From the cell containing the given text, extract its center point as (x, y) coordinate. 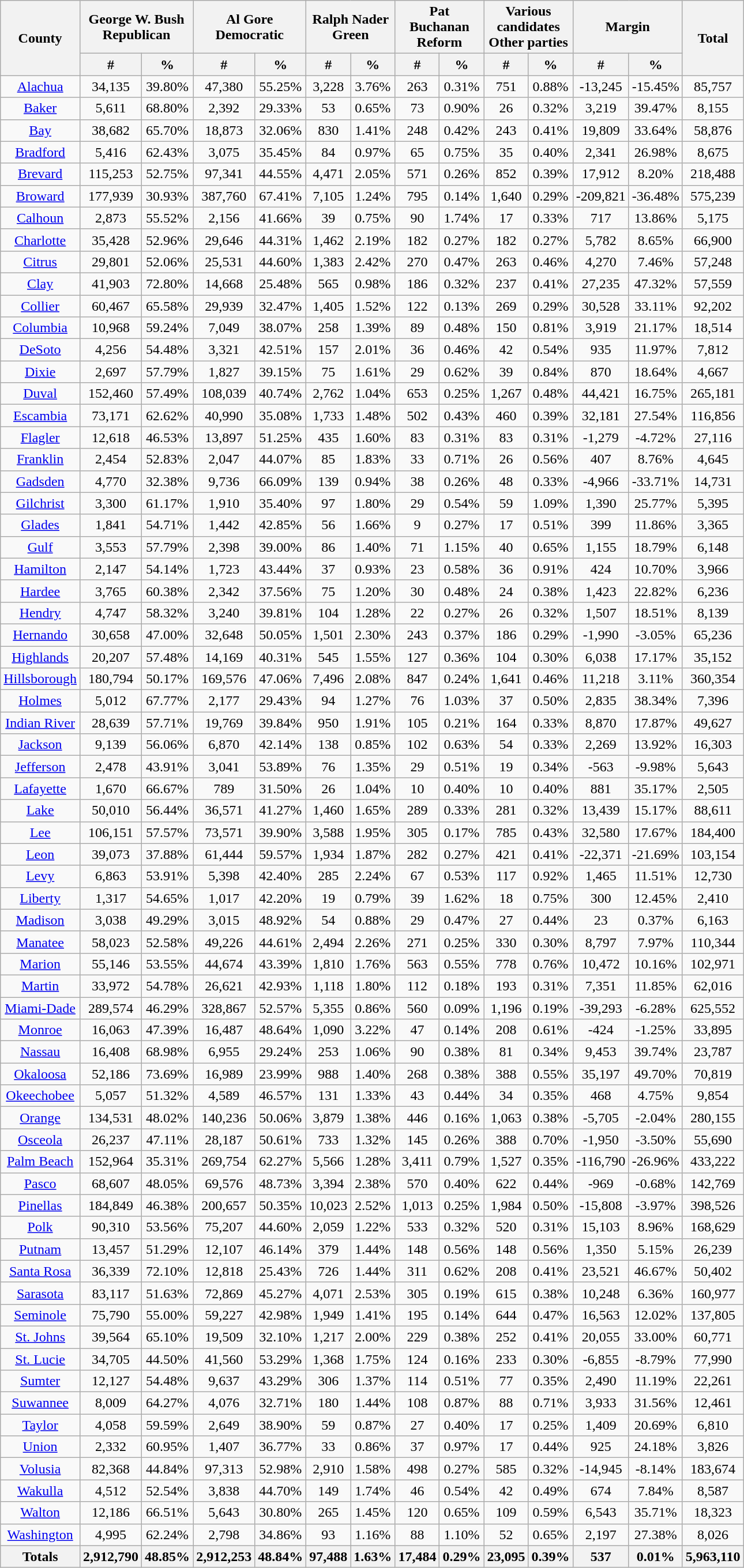
0.17% (461, 832)
16,487 (224, 1030)
13.92% (655, 745)
164 (506, 723)
29,801 (111, 262)
Seminole (40, 1315)
12.02% (655, 1315)
-3.97% (655, 1205)
0.63% (461, 745)
1,949 (329, 1315)
39.00% (280, 547)
50,402 (713, 1271)
38.07% (280, 328)
3,041 (224, 767)
2.01% (373, 350)
40.31% (280, 657)
9,736 (224, 481)
8,155 (713, 108)
12,461 (713, 1403)
233 (506, 1359)
93 (329, 1535)
8,797 (601, 942)
48.05% (167, 1183)
7,351 (601, 986)
17.17% (655, 657)
44.55% (280, 174)
1,350 (601, 1249)
Okeechobee (40, 1096)
282 (418, 854)
-22,371 (601, 854)
0.93% (373, 569)
Walton (40, 1513)
48.73% (280, 1183)
1.61% (373, 372)
16,303 (713, 745)
65,236 (713, 635)
3,219 (601, 108)
2,398 (224, 547)
537 (601, 1556)
Jackson (40, 745)
1.62% (461, 898)
44,674 (224, 964)
2,762 (329, 394)
46 (418, 1491)
12,818 (224, 1271)
48.02% (167, 1118)
68.98% (167, 1052)
53 (329, 108)
1.58% (373, 1469)
46.29% (167, 1008)
50.06% (280, 1118)
2,912,790 (111, 1556)
2.52% (373, 1205)
55.25% (280, 86)
0.76% (550, 964)
545 (329, 657)
18.79% (655, 547)
46.53% (167, 438)
1.75% (373, 1359)
2,177 (224, 701)
2.53% (373, 1293)
58,876 (713, 130)
55,690 (713, 1140)
44.07% (280, 459)
563 (418, 964)
0.81% (550, 328)
8.76% (655, 459)
330 (506, 942)
0.36% (461, 657)
5,175 (713, 218)
1,442 (224, 525)
67.77% (167, 701)
32.47% (280, 306)
4,667 (713, 372)
53.55% (167, 964)
Pinellas (40, 1205)
674 (601, 1491)
52.58% (167, 942)
Levy (40, 876)
1.95% (373, 832)
8,139 (713, 613)
-15.45% (655, 86)
Ralph NaderGreen (351, 27)
Collier (40, 306)
30,658 (111, 635)
1.03% (461, 701)
533 (418, 1227)
1,390 (601, 503)
16.75% (655, 394)
35.31% (167, 1162)
795 (418, 196)
39,073 (111, 854)
29,939 (224, 306)
39.80% (167, 86)
11.97% (655, 350)
90,310 (111, 1227)
50,010 (111, 811)
3,826 (713, 1447)
8.96% (655, 1227)
1.20% (373, 591)
117 (506, 876)
1,841 (111, 525)
54.14% (167, 569)
47.00% (167, 635)
3,838 (224, 1491)
10,023 (329, 1205)
7,396 (713, 701)
60,771 (713, 1337)
184,849 (111, 1205)
1.48% (373, 416)
33,972 (111, 986)
24.18% (655, 1447)
1,934 (329, 854)
46.38% (167, 1205)
52 (506, 1535)
12,730 (713, 876)
38,682 (111, 130)
-116,790 (601, 1162)
51.25% (280, 438)
12,618 (111, 438)
2,494 (329, 942)
Lake (40, 811)
6,955 (224, 1052)
65.58% (167, 306)
114 (418, 1381)
11.51% (655, 876)
8,026 (713, 1535)
1,118 (329, 986)
16,408 (111, 1052)
26,239 (713, 1249)
37.88% (167, 854)
1.52% (373, 306)
-9.98% (655, 767)
62.24% (167, 1535)
Taylor (40, 1425)
George W. BushRepublican (136, 27)
46.67% (655, 1271)
57.71% (167, 723)
2,454 (111, 459)
1,155 (601, 547)
40 (506, 547)
1,267 (506, 394)
1,317 (111, 898)
32.38% (167, 481)
183,674 (713, 1469)
86 (329, 547)
2,490 (601, 1381)
97,488 (329, 1556)
Martin (40, 986)
5.15% (655, 1249)
360,354 (713, 679)
73,571 (224, 832)
565 (329, 284)
270 (418, 262)
269 (506, 306)
54.65% (167, 898)
55.52% (167, 218)
17,484 (418, 1556)
446 (418, 1118)
6,863 (111, 876)
69,576 (224, 1183)
116,856 (713, 416)
145 (418, 1140)
39.81% (280, 613)
152,460 (111, 394)
311 (418, 1271)
26.98% (655, 152)
4,471 (329, 174)
68,607 (111, 1183)
106,151 (111, 832)
-209,821 (601, 196)
253 (329, 1052)
5,395 (713, 503)
Hernando (40, 635)
2,059 (329, 1227)
89 (418, 328)
10,968 (111, 328)
1.87% (373, 854)
2,269 (601, 745)
31.56% (655, 1403)
1.35% (373, 767)
35.17% (655, 789)
35.45% (280, 152)
Santa Rosa (40, 1271)
3,966 (713, 569)
8,009 (111, 1403)
3,933 (601, 1403)
726 (329, 1271)
97,341 (224, 174)
33.64% (655, 130)
1.09% (550, 503)
59.59% (167, 1425)
-6.28% (655, 1008)
83,117 (111, 1293)
61.17% (167, 503)
3,321 (224, 350)
6,038 (601, 657)
85 (329, 459)
1.38% (373, 1118)
140,236 (224, 1118)
157 (329, 350)
41,560 (224, 1359)
1,423 (601, 591)
Lafayette (40, 789)
2,410 (713, 898)
75,207 (224, 1227)
778 (506, 964)
8.20% (655, 174)
30,528 (601, 306)
17.87% (655, 723)
42.93% (280, 986)
16,063 (111, 1030)
43.91% (167, 767)
37.56% (280, 591)
1,501 (329, 635)
237 (506, 284)
2,147 (111, 569)
15,103 (601, 1227)
1,409 (601, 1425)
4,770 (111, 481)
7.84% (655, 1491)
2.42% (373, 262)
110,344 (713, 942)
193 (506, 986)
2.30% (373, 635)
1.37% (373, 1381)
379 (329, 1249)
57.57% (167, 832)
3,919 (601, 328)
271 (418, 942)
18,873 (224, 130)
2.08% (373, 679)
44.61% (280, 942)
42.20% (280, 898)
615 (506, 1293)
Baker (40, 108)
387,760 (224, 196)
Totals (40, 1556)
1.91% (373, 723)
-1,279 (601, 438)
Gadsden (40, 481)
33.00% (655, 1337)
137,805 (713, 1315)
57.49% (167, 394)
46.57% (280, 1096)
Total (713, 38)
502 (418, 416)
560 (418, 1008)
280,155 (713, 1118)
DeSoto (40, 350)
142,769 (713, 1183)
-26.96% (655, 1162)
42.40% (280, 876)
40,990 (224, 416)
73,171 (111, 416)
75,790 (111, 1315)
19,769 (224, 723)
399 (601, 525)
398,526 (713, 1205)
Gulf (40, 547)
6,163 (713, 920)
Charlotte (40, 240)
-39,293 (601, 1008)
328,867 (224, 1008)
1,013 (418, 1205)
36.77% (280, 1447)
32.10% (280, 1337)
55,146 (111, 964)
1.16% (373, 1535)
18 (506, 898)
2,197 (601, 1535)
0.84% (550, 372)
65 (418, 152)
Pasco (40, 1183)
42.51% (280, 350)
Polk (40, 1227)
1,527 (506, 1162)
47.06% (280, 679)
1,383 (329, 262)
789 (224, 789)
0.13% (461, 306)
4,270 (601, 262)
1,827 (224, 372)
8,587 (713, 1491)
34.86% (280, 1535)
2,798 (224, 1535)
4,256 (111, 350)
1,017 (224, 898)
Dixie (40, 372)
102,971 (713, 964)
14,668 (224, 284)
-33.71% (655, 481)
571 (418, 174)
0.70% (550, 1140)
60.38% (167, 591)
30.93% (167, 196)
Citrus (40, 262)
12.45% (655, 898)
5,416 (111, 152)
0.98% (373, 284)
460 (506, 416)
Broward (40, 196)
38.34% (655, 701)
42.85% (280, 525)
22,261 (713, 1381)
35,152 (713, 657)
Osceola (40, 1140)
48.92% (280, 920)
1.10% (461, 1535)
13,439 (601, 811)
18.51% (655, 613)
43 (418, 1096)
1.24% (373, 196)
2,478 (111, 767)
Various candidatesOther parties (528, 27)
72.10% (167, 1271)
6,236 (713, 591)
1,465 (601, 876)
1.06% (373, 1052)
1,217 (329, 1337)
152,964 (111, 1162)
258 (329, 328)
Liberty (40, 898)
-15,808 (601, 1205)
St. Johns (40, 1337)
32,181 (601, 416)
1.60% (373, 438)
102 (418, 745)
306 (329, 1381)
Sumter (40, 1381)
Marion (40, 964)
73 (418, 108)
717 (601, 218)
200,657 (224, 1205)
53.91% (167, 876)
20,207 (111, 657)
48.84% (280, 1556)
57.48% (167, 657)
622 (506, 1183)
52.96% (167, 240)
32,580 (601, 832)
10.70% (655, 569)
33.11% (655, 306)
4,058 (111, 1425)
4,512 (111, 1491)
29.33% (280, 108)
Glades (40, 525)
108 (418, 1403)
12,186 (111, 1513)
Volusia (40, 1469)
Clay (40, 284)
44.50% (167, 1359)
2.38% (373, 1183)
49.29% (167, 920)
Pat BuchananReform (439, 27)
Manatee (40, 942)
988 (329, 1074)
433,222 (713, 1162)
29.43% (280, 701)
84 (329, 152)
4,589 (224, 1096)
70,819 (713, 1074)
925 (601, 1447)
Bradford (40, 152)
19,509 (224, 1337)
Sarasota (40, 1293)
5,012 (111, 701)
150 (506, 328)
9,453 (601, 1052)
39.84% (280, 723)
25.77% (655, 503)
134,531 (111, 1118)
115,253 (111, 174)
49,627 (713, 723)
52.06% (167, 262)
28,639 (111, 723)
42.14% (280, 745)
0.90% (461, 108)
149 (329, 1491)
22.82% (655, 591)
16,989 (224, 1074)
67 (418, 876)
49,226 (224, 942)
265,181 (713, 394)
0.61% (550, 1030)
122 (418, 306)
112 (418, 986)
1,196 (506, 1008)
7,049 (224, 328)
1,507 (601, 613)
1,810 (329, 964)
3.76% (373, 86)
229 (418, 1337)
0.21% (461, 723)
64.27% (167, 1403)
56 (329, 525)
48 (506, 481)
43.44% (280, 569)
644 (506, 1315)
103,154 (713, 854)
5,611 (111, 108)
4,645 (713, 459)
139 (329, 481)
-14,945 (601, 1469)
3,240 (224, 613)
11,218 (601, 679)
35,197 (601, 1074)
1,090 (329, 1030)
10.16% (655, 964)
Calhoun (40, 218)
32.71% (280, 1403)
0.91% (550, 569)
66,900 (713, 240)
-13,245 (601, 86)
1,063 (506, 1118)
54.71% (167, 525)
17,912 (601, 174)
35,428 (111, 240)
18,323 (713, 1513)
180 (329, 1403)
53.29% (280, 1359)
1.27% (373, 701)
47 (418, 1030)
47,380 (224, 86)
39.15% (280, 372)
1,368 (329, 1359)
53.89% (280, 767)
-0.68% (655, 1183)
11.85% (655, 986)
0.18% (461, 986)
59,227 (224, 1315)
285 (329, 876)
8.65% (655, 240)
-1,990 (601, 635)
0.94% (373, 481)
21.17% (655, 328)
52,186 (111, 1074)
0.59% (550, 1513)
62.27% (280, 1162)
785 (506, 832)
1,407 (224, 1447)
Al GoreDemocratic (250, 27)
39.47% (655, 108)
13.86% (655, 218)
7,496 (329, 679)
50.35% (280, 1205)
169,576 (224, 679)
160,977 (713, 1293)
20.69% (655, 1425)
269,754 (224, 1162)
Hillsborough (40, 679)
Putnam (40, 1249)
59.57% (280, 854)
30 (418, 591)
-36.48% (655, 196)
Hamilton (40, 569)
-8.79% (655, 1359)
248 (418, 130)
-1.25% (655, 1030)
7,105 (329, 196)
105 (418, 723)
94 (329, 701)
1,641 (506, 679)
43.29% (280, 1381)
Washington (40, 1535)
6.36% (655, 1293)
421 (506, 854)
1.83% (373, 459)
1.55% (373, 657)
44.84% (167, 1469)
30.80% (280, 1513)
1.63% (373, 1556)
4,076 (224, 1403)
73.69% (167, 1074)
50.05% (280, 635)
0.53% (461, 876)
42.98% (280, 1315)
-6,855 (601, 1359)
2,910 (329, 1469)
881 (601, 789)
24 (506, 591)
85,757 (713, 86)
77 (506, 1381)
-424 (601, 1030)
3,879 (329, 1118)
520 (506, 1227)
177,939 (111, 196)
47.39% (167, 1030)
35.40% (280, 503)
3,075 (224, 152)
39.74% (655, 1052)
62.43% (167, 152)
6,870 (224, 745)
3,300 (111, 503)
3,394 (329, 1183)
26,237 (111, 1140)
1.32% (373, 1140)
52.75% (167, 174)
27.38% (655, 1535)
5,057 (111, 1096)
0.49% (550, 1491)
47.32% (655, 284)
2,912,253 (224, 1556)
195 (418, 1315)
Bay (40, 130)
2,047 (224, 459)
2.26% (373, 942)
Escambia (40, 416)
12,107 (224, 1249)
33,895 (713, 1030)
46.14% (280, 1249)
-563 (601, 767)
Miami-Dade (40, 1008)
6,148 (713, 547)
35.08% (280, 416)
3,411 (418, 1162)
3,588 (329, 832)
2,341 (601, 152)
29,646 (224, 240)
109 (506, 1513)
1.45% (373, 1513)
27,235 (601, 284)
Okaloosa (40, 1074)
Indian River (40, 723)
-2.04% (655, 1118)
31.50% (280, 789)
38 (418, 481)
82,368 (111, 1469)
108,039 (224, 394)
19,809 (601, 130)
0.42% (461, 130)
44.31% (280, 240)
Union (40, 1447)
20,055 (601, 1337)
252 (506, 1337)
9,854 (713, 1096)
281 (506, 811)
65.70% (167, 130)
27,116 (713, 438)
44.70% (280, 1491)
35 (506, 152)
2,505 (713, 789)
97,313 (224, 1469)
2,649 (224, 1425)
3.22% (373, 1030)
68.80% (167, 108)
2,156 (224, 218)
18.64% (655, 372)
32,648 (224, 635)
Madison (40, 920)
23,095 (506, 1556)
54.78% (167, 986)
14,169 (224, 657)
3,015 (224, 920)
653 (418, 394)
468 (601, 1096)
97 (329, 503)
67.41% (280, 196)
0.24% (461, 679)
2.24% (373, 876)
435 (329, 438)
7,812 (713, 350)
Palm Beach (40, 1162)
1.39% (373, 328)
61,444 (224, 854)
498 (418, 1469)
1.22% (373, 1227)
-3.05% (655, 635)
Orange (40, 1118)
5,566 (329, 1162)
45.27% (280, 1293)
57,248 (713, 262)
44,421 (601, 394)
Columbia (40, 328)
50.17% (167, 679)
9,139 (111, 745)
Flagler (40, 438)
60.95% (167, 1447)
2.05% (373, 174)
2,697 (111, 372)
52.57% (280, 1008)
39.90% (280, 832)
4.75% (655, 1096)
88,611 (713, 811)
1.15% (461, 547)
Suwannee (40, 1403)
300 (601, 898)
55.00% (167, 1315)
-4.72% (655, 438)
120 (418, 1513)
48.85% (167, 1556)
0.92% (550, 876)
1.65% (373, 811)
5,398 (224, 876)
1,910 (224, 503)
Jefferson (40, 767)
4,071 (329, 1293)
733 (329, 1140)
124 (418, 1359)
1,733 (329, 416)
575,239 (713, 196)
Franklin (40, 459)
16,563 (601, 1315)
180,794 (111, 679)
-4,966 (601, 481)
0.09% (461, 1008)
92,202 (713, 306)
5,963,110 (713, 1556)
72.80% (167, 284)
47.11% (167, 1140)
Nassau (40, 1052)
10,248 (601, 1293)
Monroe (40, 1030)
1,460 (329, 811)
41.66% (280, 218)
5,782 (601, 240)
58.32% (167, 613)
Lee (40, 832)
43.39% (280, 964)
1.33% (373, 1096)
830 (329, 130)
Leon (40, 854)
22 (418, 613)
52.54% (167, 1491)
289,574 (111, 1008)
65.10% (167, 1337)
Hendry (40, 613)
870 (601, 372)
50.61% (280, 1140)
847 (418, 679)
3,365 (713, 525)
34,705 (111, 1359)
14,731 (713, 481)
1,984 (506, 1205)
570 (418, 1183)
56.06% (167, 745)
1,670 (111, 789)
58,023 (111, 942)
3,038 (111, 920)
-21.69% (655, 854)
36,339 (111, 1271)
-3.50% (655, 1140)
13,897 (224, 438)
2,342 (224, 591)
Wakulla (40, 1491)
2,835 (601, 701)
56.44% (167, 811)
1.66% (373, 525)
265 (329, 1513)
28,187 (224, 1140)
52.98% (280, 1469)
6,543 (601, 1513)
3,228 (329, 86)
585 (506, 1469)
11.19% (655, 1381)
51.29% (167, 1249)
751 (506, 86)
66.09% (280, 481)
41.27% (280, 811)
62.62% (167, 416)
12,127 (111, 1381)
17.67% (655, 832)
6,810 (713, 1425)
34 (506, 1096)
29.24% (280, 1052)
66.51% (167, 1513)
0.01% (655, 1556)
3,553 (111, 547)
268 (418, 1074)
52.83% (167, 459)
72,869 (224, 1293)
11.86% (655, 525)
4,995 (111, 1535)
18,514 (713, 328)
424 (601, 569)
950 (329, 723)
39,564 (111, 1337)
48.64% (280, 1030)
23.99% (280, 1074)
51.32% (167, 1096)
Alachua (40, 86)
34,135 (111, 86)
2,392 (224, 108)
935 (601, 350)
625,552 (713, 1008)
10,472 (601, 964)
57,559 (713, 284)
289 (418, 811)
41,903 (111, 284)
1,723 (224, 569)
127 (418, 657)
3,765 (111, 591)
131 (329, 1096)
49.70% (655, 1074)
26,621 (224, 986)
-5,705 (601, 1118)
9,637 (224, 1381)
7.46% (655, 262)
38.90% (280, 1425)
St. Lucie (40, 1359)
77,990 (713, 1359)
Brevard (40, 174)
32.06% (280, 130)
23,521 (601, 1271)
852 (506, 174)
66.67% (167, 789)
-1,950 (601, 1140)
-969 (601, 1183)
1,405 (329, 306)
Hardee (40, 591)
36,571 (224, 811)
1.76% (373, 964)
184,400 (713, 832)
-8.14% (655, 1469)
81 (506, 1052)
60,467 (111, 306)
0.58% (461, 569)
59.24% (167, 328)
51.63% (167, 1293)
1,640 (506, 196)
0.85% (373, 745)
407 (601, 459)
3.11% (655, 679)
2.00% (373, 1337)
8,675 (713, 152)
Highlands (40, 657)
2.19% (373, 240)
2,873 (111, 218)
Duval (40, 394)
53.56% (167, 1227)
23,787 (713, 1052)
71 (418, 547)
County (40, 38)
Gilchrist (40, 503)
7.97% (655, 942)
5,355 (329, 1008)
168,629 (713, 1227)
15.17% (655, 811)
25,531 (224, 262)
27.54% (655, 416)
218,488 (713, 174)
25.48% (280, 284)
8,870 (601, 723)
9 (418, 525)
2,332 (111, 1447)
4,747 (111, 613)
40.74% (280, 394)
Holmes (40, 701)
13,457 (111, 1249)
1,462 (329, 240)
25.43% (280, 1271)
138 (329, 745)
35.71% (655, 1513)
Margin (627, 27)
62,016 (713, 986)
